Detect which cell encompasses the target text, then output its (X, Y) center coordinate. 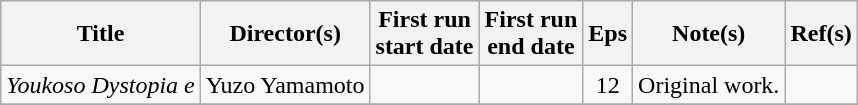
Ref(s) (821, 34)
First runstart date (424, 34)
Eps (608, 34)
Director(s) (285, 34)
Yuzo Yamamoto (285, 85)
12 (608, 85)
Note(s) (709, 34)
Youkoso Dystopia e (101, 85)
First runend date (531, 34)
Original work. (709, 85)
Title (101, 34)
